From the cell containing the given text, extract its center point as (X, Y) coordinate. 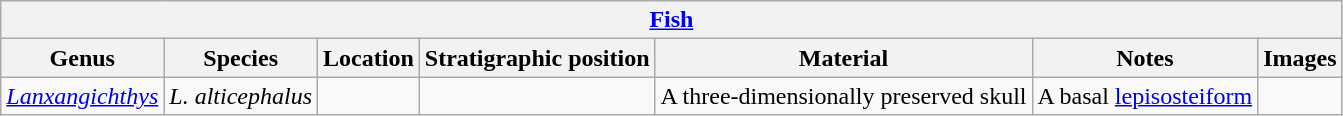
Location (369, 58)
A basal lepisosteiform (1145, 96)
A three-dimensionally preserved skull (844, 96)
Genus (82, 58)
Stratigraphic position (537, 58)
Notes (1145, 58)
Lanxangichthys (82, 96)
L. alticephalus (241, 96)
Material (844, 58)
Fish (672, 20)
Species (241, 58)
Images (1300, 58)
